Identify which cell holds the provided text, then report its [x, y] central coordinate. 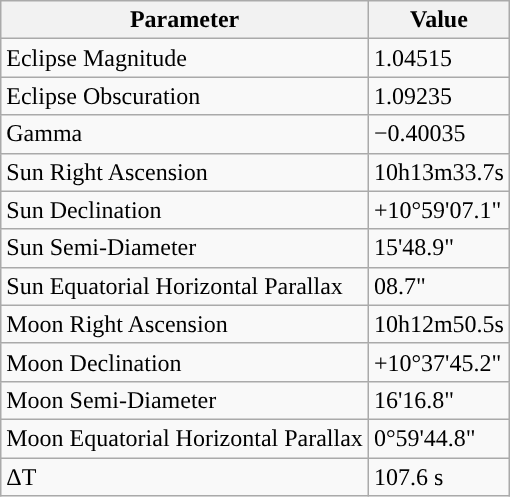
Gamma [185, 134]
1.09235 [438, 96]
Sun Right Ascension [185, 172]
Sun Equatorial Horizontal Parallax [185, 286]
Moon Semi-Diameter [185, 400]
08.7" [438, 286]
107.6 s [438, 477]
1.04515 [438, 58]
0°59'44.8" [438, 438]
Sun Declination [185, 210]
10h13m33.7s [438, 172]
Moon Equatorial Horizontal Parallax [185, 438]
+10°59'07.1" [438, 210]
Eclipse Magnitude [185, 58]
ΔT [185, 477]
Eclipse Obscuration [185, 96]
Value [438, 20]
Moon Right Ascension [185, 324]
Parameter [185, 20]
−0.40035 [438, 134]
+10°37'45.2" [438, 362]
15'48.9" [438, 248]
10h12m50.5s [438, 324]
16'16.8" [438, 400]
Sun Semi-Diameter [185, 248]
Moon Declination [185, 362]
